For the text-containing cell, return its midpoint in (x, y) coordinate format. 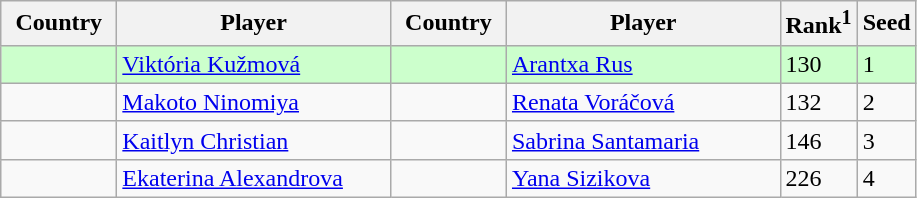
Kaitlyn Christian (254, 140)
Ekaterina Alexandrova (254, 178)
Viktória Kužmová (254, 64)
146 (818, 140)
3 (886, 140)
Renata Voráčová (643, 102)
2 (886, 102)
1 (886, 64)
Yana Sizikova (643, 178)
Rank1 (818, 24)
Arantxa Rus (643, 64)
130 (818, 64)
4 (886, 178)
Sabrina Santamaria (643, 140)
Makoto Ninomiya (254, 102)
226 (818, 178)
132 (818, 102)
Seed (886, 24)
